Find where the given text appears and provide that cell's center as (X, Y) coordinate. 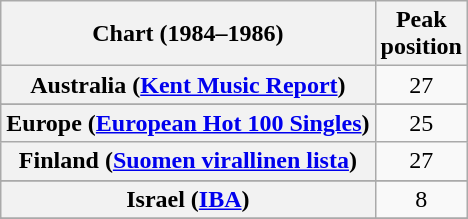
Peakposition (421, 34)
Israel (IBA) (188, 199)
25 (421, 123)
Chart (1984–1986) (188, 34)
8 (421, 199)
Europe (European Hot 100 Singles) (188, 123)
Finland (Suomen virallinen lista) (188, 161)
Australia (Kent Music Report) (188, 85)
